Extract the (X, Y) coordinate from the center of the cell holding the provided text.  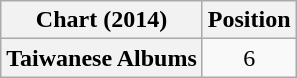
Position (249, 20)
Taiwanese Albums (102, 58)
Chart (2014) (102, 20)
6 (249, 58)
